Provide the [X, Y] coordinate of the cell's center where the given text is located.  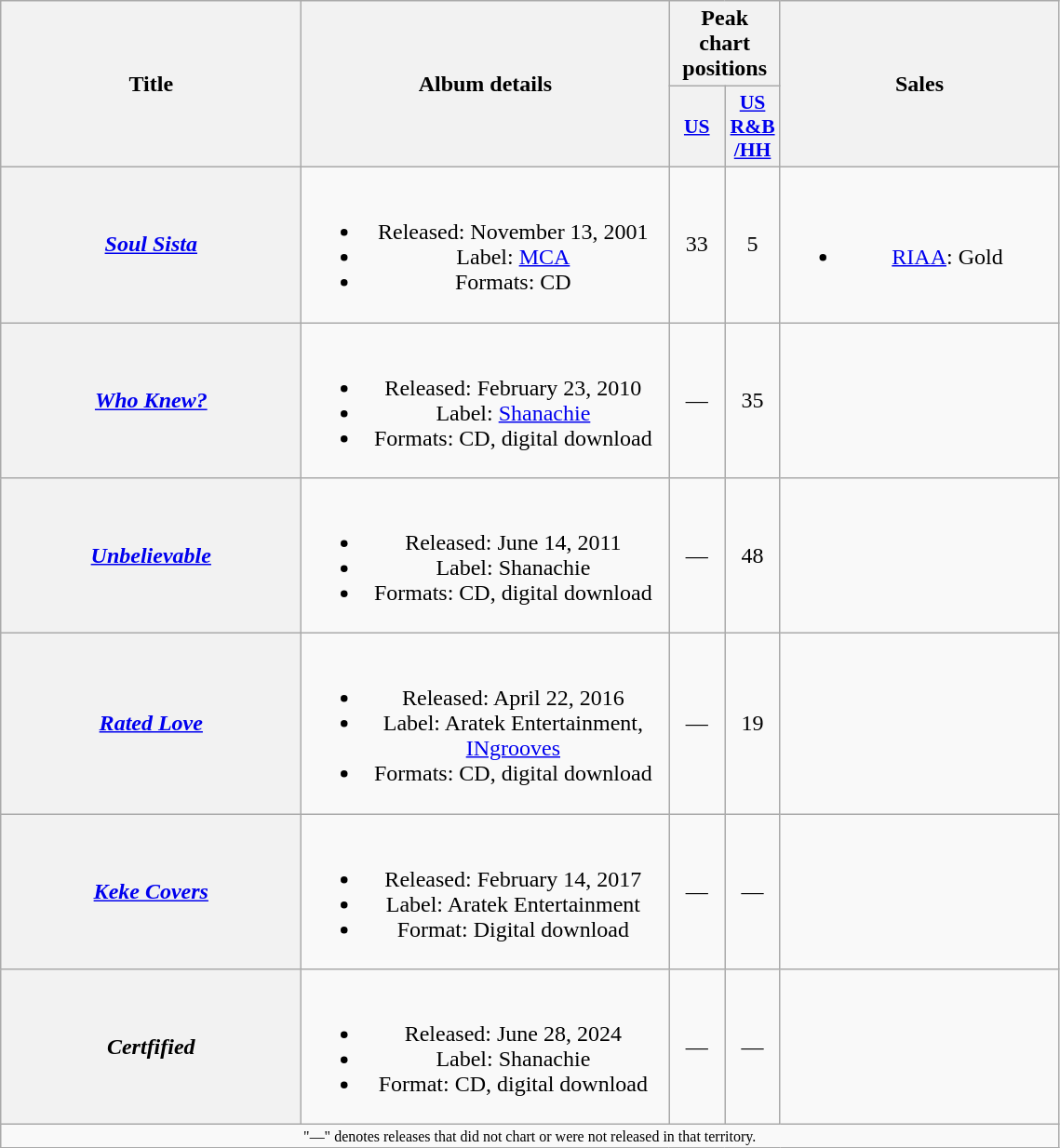
RIAA: Gold [919, 244]
Title [151, 84]
Album details [486, 84]
5 [753, 244]
Who Knew? [151, 400]
Released: February 23, 2010Label: ShanachieFormats: CD, digital download [486, 400]
Rated Love [151, 724]
Released: June 14, 2011Label: ShanachieFormats: CD, digital download [486, 556]
Released: April 22, 2016Label: Aratek Entertainment, INgroovesFormats: CD, digital download [486, 724]
Released: June 28, 2024Label: ShanachieFormat: CD, digital download [486, 1048]
US R&B/HH [753, 127]
Released: February 14, 2017Label: Aratek EntertainmentFormat: Digital download [486, 891]
Unbelievable [151, 556]
"—" denotes releases that did not chart or were not released in that territory. [530, 1136]
Keke Covers [151, 891]
33 [697, 244]
Certfified [151, 1048]
Peak chart positions [725, 44]
48 [753, 556]
Soul Sista [151, 244]
19 [753, 724]
Released: November 13, 2001Label: MCAFormats: CD [486, 244]
Sales [919, 84]
US [697, 127]
35 [753, 400]
